Find where the given text appears and provide that cell's center as (x, y) coordinate. 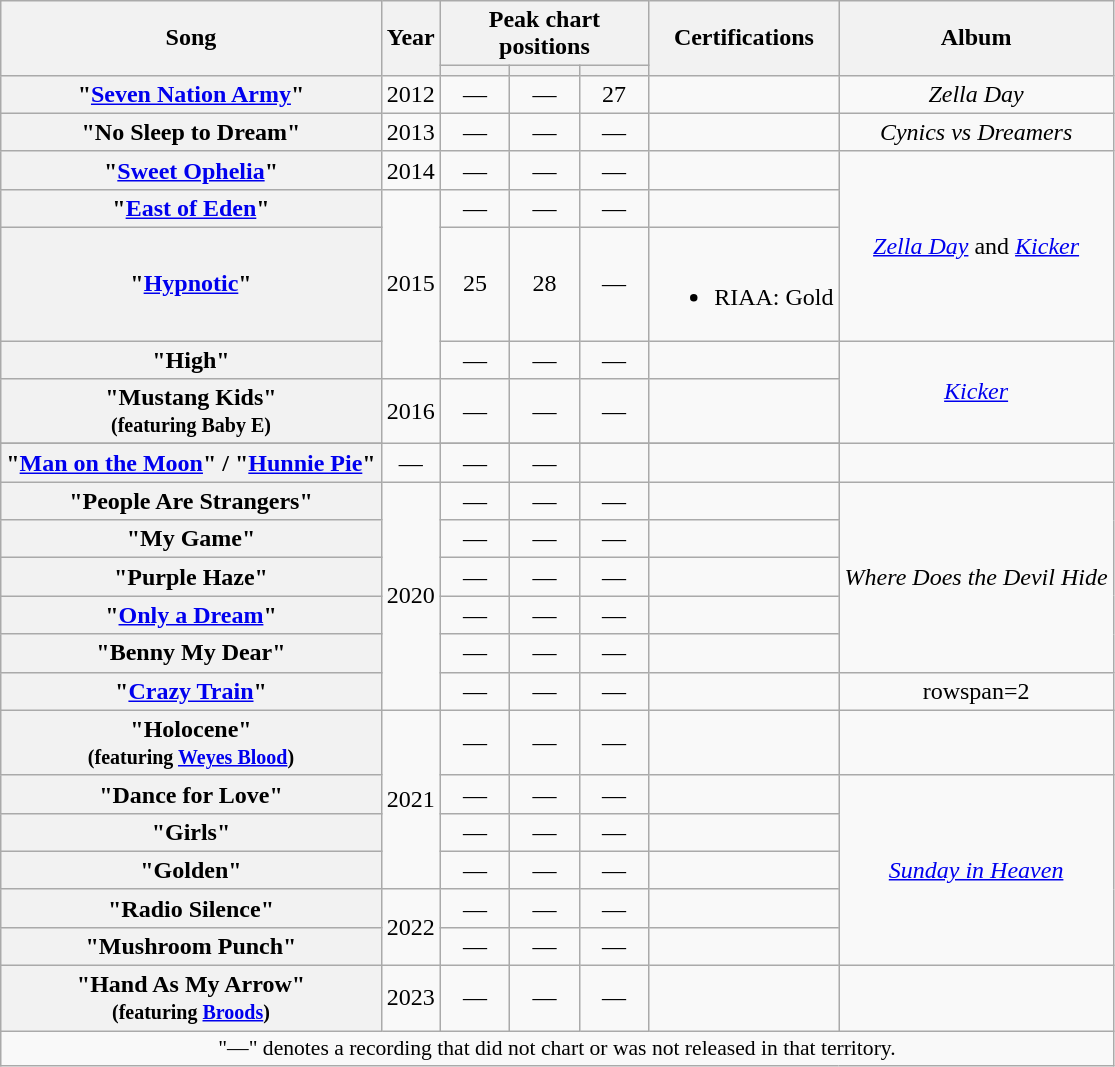
"Crazy Train" (191, 691)
27 (614, 94)
"Hypnotic" (191, 284)
"Radio Silence" (191, 908)
"East of Eden" (191, 208)
"Only a Dream" (191, 615)
"Holocene"(featuring Weyes Blood) (191, 742)
"People Are Strangers" (191, 501)
"Seven Nation Army" (191, 94)
Song (191, 38)
2016 (410, 412)
2013 (410, 132)
28 (544, 284)
2020 (410, 596)
Year (410, 38)
"—" denotes a recording that did not chart or was not released in that territory. (557, 1049)
"Sweet Ophelia" (191, 170)
"Man on the Moon" / "Hunnie Pie" (191, 463)
Zella Day (976, 94)
Kicker (976, 392)
2022 (410, 927)
"High" (191, 360)
Sunday in Heaven (976, 870)
"Benny My Dear" (191, 653)
rowspan=2 (976, 691)
"Dance for Love" (191, 794)
2021 (410, 800)
Peak chart positions (544, 34)
2012 (410, 94)
"Girls" (191, 832)
Album (976, 38)
"No Sleep to Dream" (191, 132)
"My Game" (191, 539)
"Golden" (191, 870)
Cynics vs Dreamers (976, 132)
2015 (410, 284)
"Purple Haze" (191, 577)
2014 (410, 170)
25 (474, 284)
Where Does the Devil Hide (976, 577)
Zella Day and Kicker (976, 246)
"Mushroom Punch" (191, 946)
RIAA: Gold (744, 284)
"Mustang Kids"(featuring Baby E) (191, 412)
2023 (410, 998)
Certifications (744, 38)
"Hand As My Arrow"(featuring Broods) (191, 998)
